Capture the cell that displays the provided text and extract its (x, y) central coordinate. 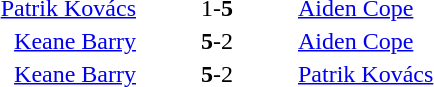
5-2 (216, 41)
